Pinpoint the cell where the given text exists, returning its (x, y) midpoint coordinate. 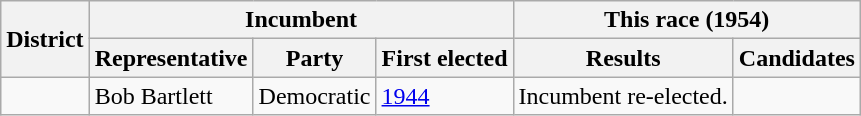
Incumbent (301, 20)
Party (314, 58)
Results (623, 58)
1944 (444, 96)
First elected (444, 58)
Representative (171, 58)
This race (1954) (686, 20)
Democratic (314, 96)
Incumbent re-elected. (623, 96)
Candidates (796, 58)
Bob Bartlett (171, 96)
District (45, 39)
